For the text-containing cell, return its midpoint in [x, y] coordinate format. 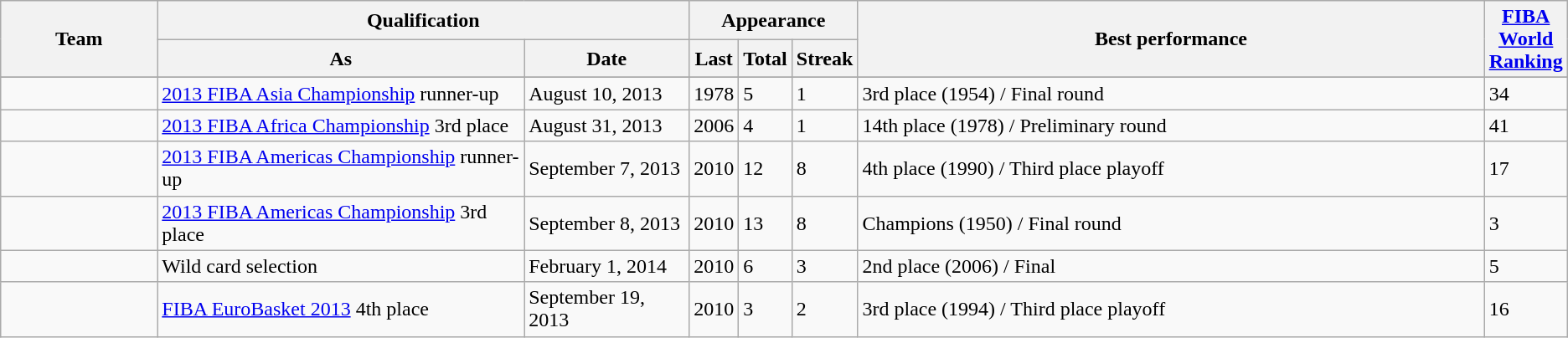
13 [766, 223]
14th place (1978) / Preliminary round [1171, 125]
August 10, 2013 [606, 94]
3rd place (1954) / Final round [1171, 94]
Wild card selection [341, 266]
12 [766, 169]
FIBA EuroBasket 2013 4th place [341, 310]
2013 FIBA Americas Championship runner-up [341, 169]
Champions (1950) / Final round [1171, 223]
As [341, 59]
Qualification [424, 20]
3rd place (1994) / Third place playoff [1171, 310]
2013 FIBA Africa Championship 3rd place [341, 125]
2006 [714, 125]
2013 FIBA Asia Championship runner-up [341, 94]
4th place (1990) / Third place playoff [1171, 169]
41 [1526, 125]
4 [766, 125]
September 7, 2013 [606, 169]
Team [79, 39]
16 [1526, 310]
Best performance [1171, 39]
2nd place (2006) / Final [1171, 266]
Streak [824, 59]
34 [1526, 94]
1978 [714, 94]
2013 FIBA Americas Championship 3rd place [341, 223]
FIBA World Ranking [1526, 39]
August 31, 2013 [606, 125]
Date [606, 59]
6 [766, 266]
Total [766, 59]
September 8, 2013 [606, 223]
Appearance [774, 20]
17 [1526, 169]
2 [824, 310]
February 1, 2014 [606, 266]
September 19, 2013 [606, 310]
Last [714, 59]
